Return the (x, y) coordinate for the center point of the cell that contains the specified text.  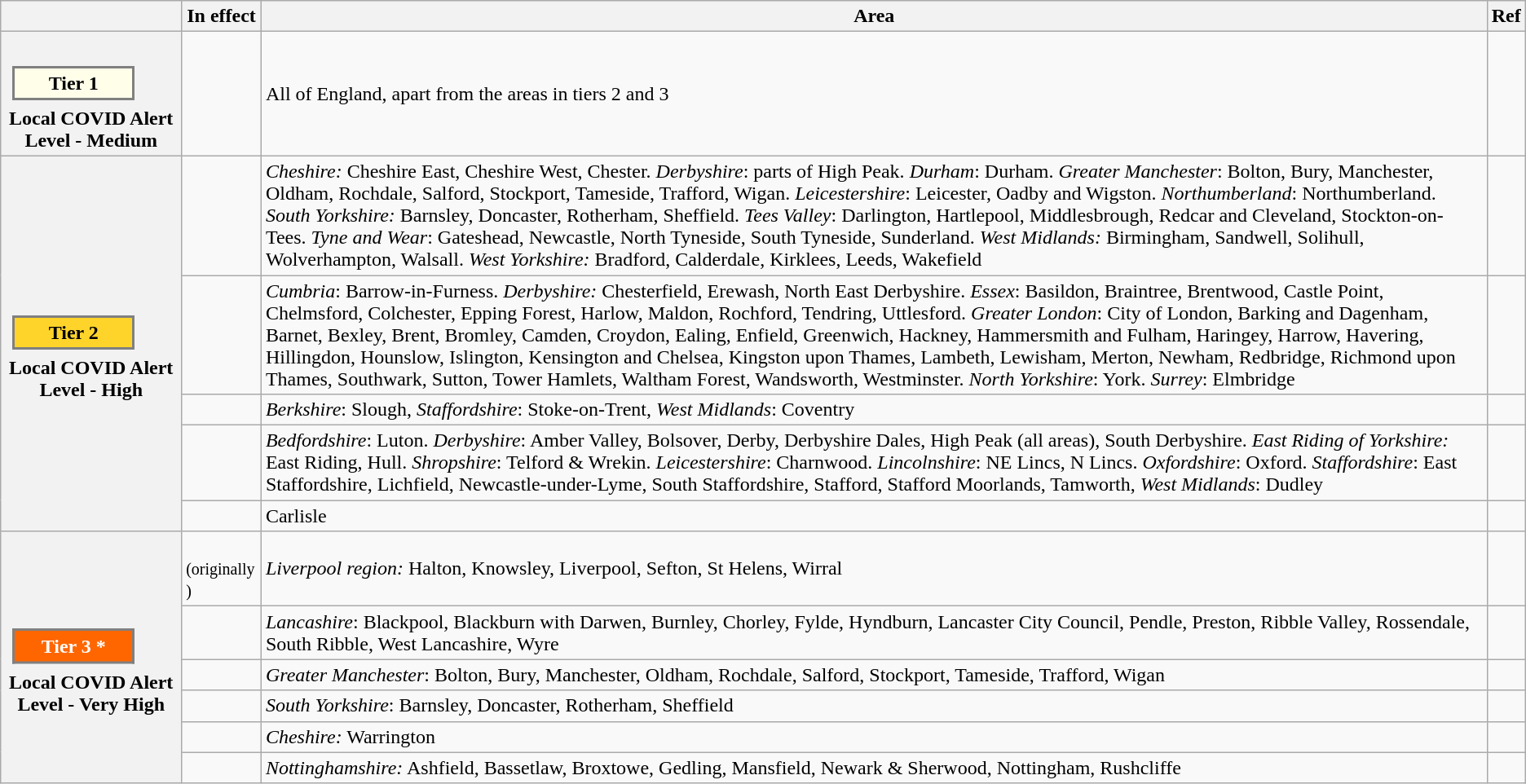
Carlisle (874, 516)
Area (874, 16)
Tier 1 (73, 83)
Tier 2 (73, 333)
Ref (1506, 16)
Tier 1 Local COVID Alert Level - Medium (91, 95)
All of England, apart from the areas in tiers 2 and 3 (874, 95)
Tier 3 * Local COVID Alert Level - Very High (91, 657)
Tier 3 * (73, 646)
(originally ) (222, 569)
South Yorkshire: Barnsley, Doncaster, Rotherham, Sheffield (874, 706)
Nottinghamshire: Ashfield, Bassetlaw, Broxtowe, Gedling, Mansfield, Newark & Sherwood, Nottingham, Rushcliffe (874, 768)
In effect (222, 16)
Berkshire: Slough, Staffordshire: Stoke-on-Trent, West Midlands: Coventry (874, 410)
Greater Manchester: Bolton, Bury, Manchester, Oldham, Rochdale, Salford, Stockport, Tameside, Trafford, Wigan (874, 675)
Liverpool region: Halton, Knowsley, Liverpool, Sefton, St Helens, Wirral (874, 569)
Cheshire: Warrington (874, 737)
Tier 2 Local COVID Alert Level - High (91, 343)
